Detect which cell encompasses the target text, then output its [X, Y] center coordinate. 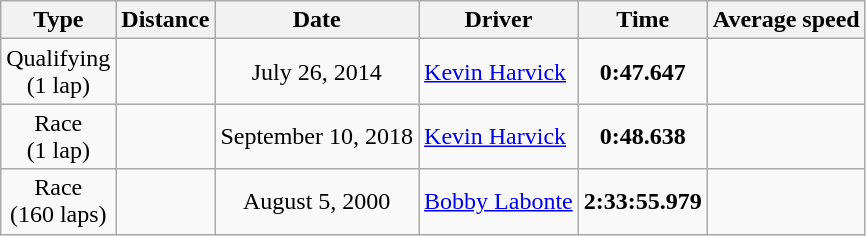
Driver [499, 20]
August 5, 2000 [317, 202]
Distance [166, 20]
September 10, 2018 [317, 136]
Bobby Labonte [499, 202]
Type [58, 20]
Race(160 laps) [58, 202]
2:33:55.979 [642, 202]
Average speed [786, 20]
Time [642, 20]
July 26, 2014 [317, 72]
Date [317, 20]
0:48.638 [642, 136]
Race(1 lap) [58, 136]
Qualifying(1 lap) [58, 72]
0:47.647 [642, 72]
